Detect which cell encompasses the target text, then output its (x, y) center coordinate. 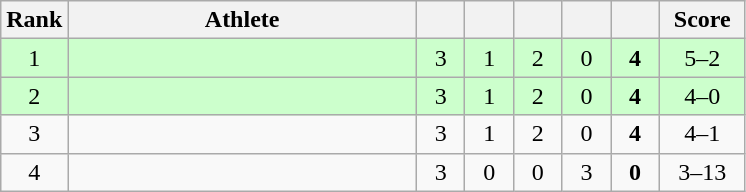
3–13 (702, 172)
Score (702, 20)
5–2 (702, 58)
Athlete (242, 20)
4–0 (702, 96)
4–1 (702, 134)
Rank (34, 20)
